Return (X, Y) of the center of cell containing provided text 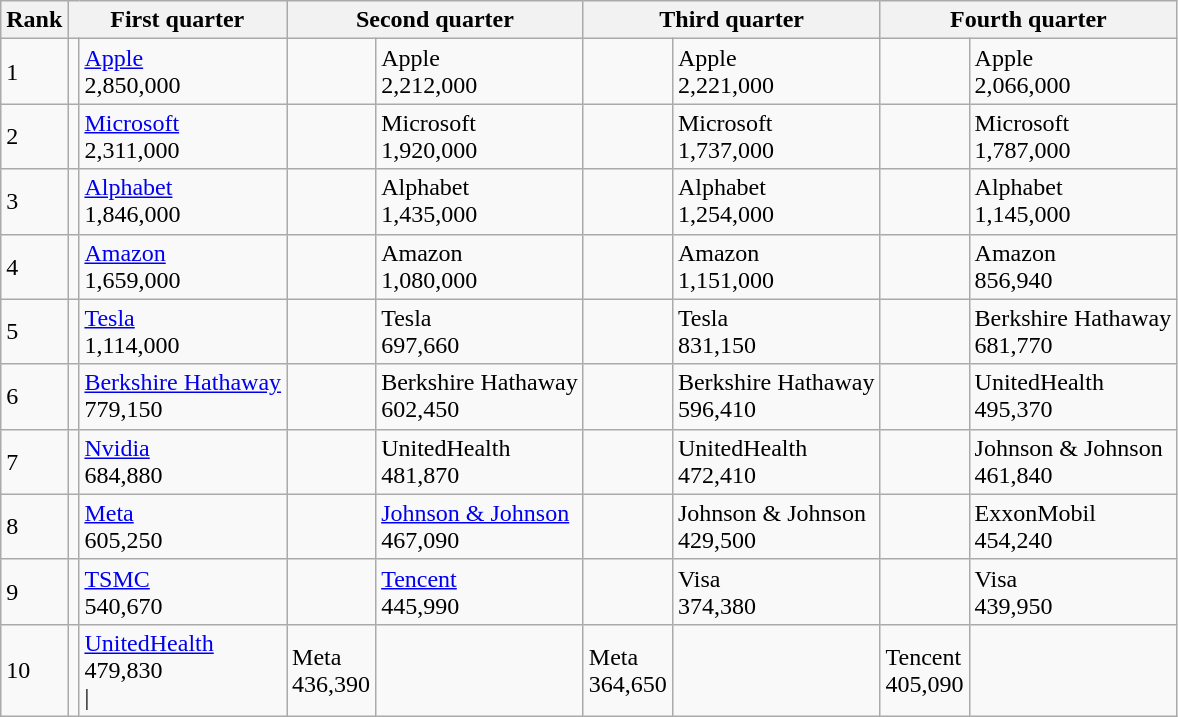
UnitedHealth495,370 (1073, 396)
Rank (34, 20)
Microsoft1,737,000 (776, 136)
Amazon1,659,000 (183, 266)
Second quarter (436, 20)
Berkshire Hathaway681,770 (1073, 332)
8 (34, 526)
Visa439,950 (1073, 592)
Meta436,390 (332, 670)
Amazon856,940 (1073, 266)
ExxonMobil454,240 (1073, 526)
Fourth quarter (1028, 20)
Alphabet1,846,000 (183, 202)
9 (34, 592)
Microsoft1,920,000 (480, 136)
Berkshire Hathaway596,410 (776, 396)
Johnson & Johnson461,840 (1073, 462)
1 (34, 72)
Meta364,650 (628, 670)
4 (34, 266)
Berkshire Hathaway779,150 (183, 396)
Alphabet1,145,000 (1073, 202)
UnitedHealth479,830| (183, 670)
3 (34, 202)
UnitedHealth472,410 (776, 462)
Amazon1,080,000 (480, 266)
Visa 374,380 (776, 592)
Apple2,066,000 (1073, 72)
10 (34, 670)
5 (34, 332)
Tencent405,090 (924, 670)
Tencent445,990 (480, 592)
Alphabet1,254,000 (776, 202)
Johnson & Johnson467,090 (480, 526)
First quarter (178, 20)
Alphabet1,435,000 (480, 202)
Third quarter (732, 20)
Amazon1,151,000 (776, 266)
UnitedHealth481,870 (480, 462)
Berkshire Hathaway602,450 (480, 396)
Johnson & Johnson429,500 (776, 526)
Apple2,212,000 (480, 72)
Meta605,250 (183, 526)
Nvidia684,880 (183, 462)
Tesla1,114,000 (183, 332)
Apple2,850,000 (183, 72)
Microsoft1,787,000 (1073, 136)
6 (34, 396)
Apple2,221,000 (776, 72)
2 (34, 136)
Tesla831,150 (776, 332)
Microsoft2,311,000 (183, 136)
7 (34, 462)
TSMC540,670 (183, 592)
Tesla697,660 (480, 332)
